Locate the cell with the specified text and output its [x, y] center coordinate. 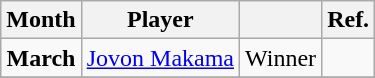
Winner [281, 58]
March [41, 58]
Month [41, 20]
Jovon Makama [160, 58]
Ref. [348, 20]
Player [160, 20]
